Output the (x, y) coordinate of the center of the cell containing the given text.  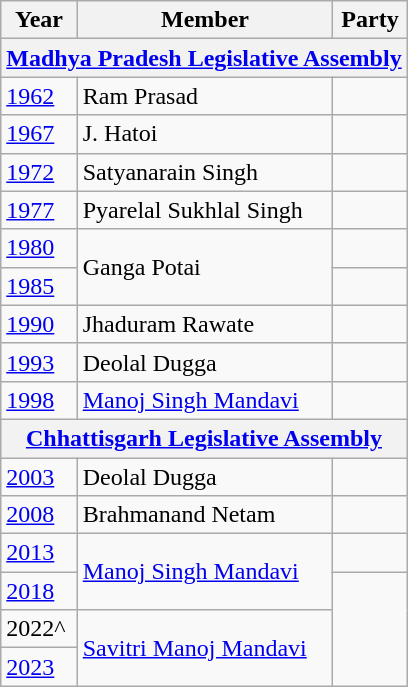
1972 (39, 172)
Pyarelal Sukhlal Singh (205, 210)
1985 (39, 286)
1980 (39, 248)
1990 (39, 324)
2023 (39, 667)
Ganga Potai (205, 267)
Savitri Manoj Mandavi (205, 648)
Brahmanand Netam (205, 515)
Chhattisgarh Legislative Assembly (204, 438)
1967 (39, 134)
Satyanarain Singh (205, 172)
2008 (39, 515)
2003 (39, 477)
2022^ (39, 629)
Ram Prasad (205, 96)
Party (370, 20)
1962 (39, 96)
Year (39, 20)
J. Hatoi (205, 134)
Madhya Pradesh Legislative Assembly (204, 58)
Jhaduram Rawate (205, 324)
Member (205, 20)
1977 (39, 210)
2018 (39, 591)
1993 (39, 362)
1998 (39, 400)
2013 (39, 553)
